Search for the cell housing the specified text and yield its (x, y) center coordinate. 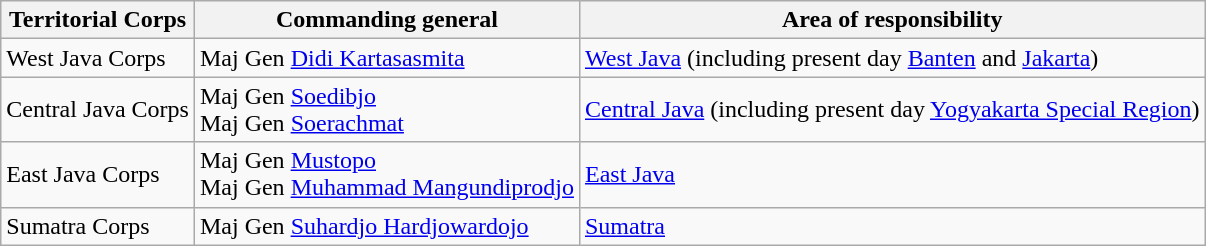
Area of responsibility (892, 20)
West Java (including present day Banten and Jakarta) (892, 58)
Sumatra Corps (98, 226)
Maj Gen Mustopo Maj Gen Muhammad Mangundiprodjo (386, 174)
East Java (892, 174)
Central Java (including present day Yogyakarta Special Region) (892, 110)
Maj Gen Soedibjo Maj Gen Soerachmat (386, 110)
Maj Gen Didi Kartasasmita (386, 58)
Sumatra (892, 226)
Maj Gen Suhardjo Hardjowardojo (386, 226)
West Java Corps (98, 58)
Territorial Corps (98, 20)
Central Java Corps (98, 110)
East Java Corps (98, 174)
Commanding general (386, 20)
